Scan for the cell matching the given text and deliver its (X, Y) coordinate at center. 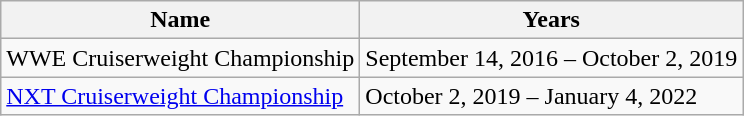
September 14, 2016 – October 2, 2019 (552, 58)
NXT Cruiserweight Championship (180, 96)
October 2, 2019 – January 4, 2022 (552, 96)
WWE Cruiserweight Championship (180, 58)
Name (180, 20)
Years (552, 20)
